Search for the cell housing the specified text and yield its (x, y) center coordinate. 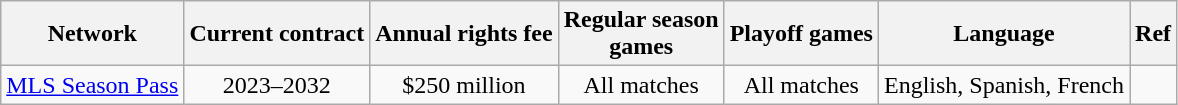
2023–2032 (277, 85)
$250 million (464, 85)
Ref (1154, 34)
English, Spanish, French (1004, 85)
Network (92, 34)
Annual rights fee (464, 34)
Current contract (277, 34)
MLS Season Pass (92, 85)
Regular season games (641, 34)
Playoff games (801, 34)
Language (1004, 34)
